Capture the cell that displays the provided text and extract its [x, y] central coordinate. 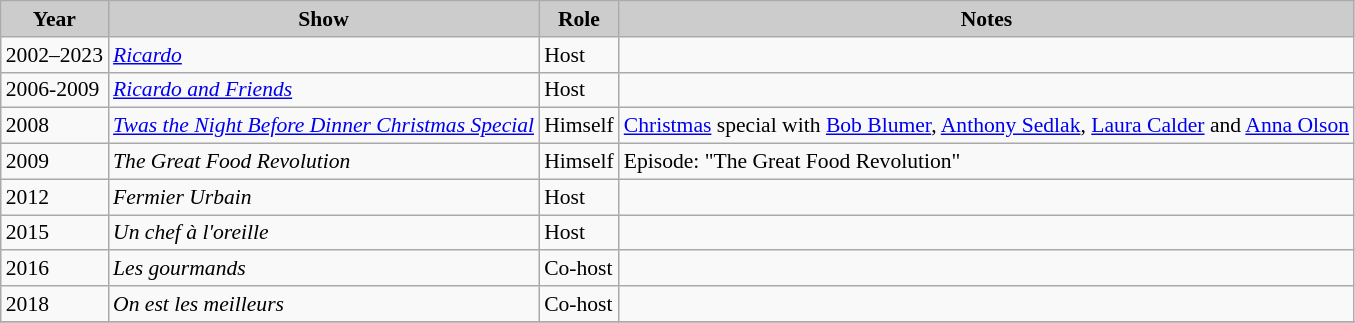
Episode: "The Great Food Revolution" [986, 162]
2012 [54, 197]
Un chef à l'oreille [324, 233]
Twas the Night Before Dinner Christmas Special [324, 126]
Christmas special with Bob Blumer, Anthony Sedlak, Laura Calder and Anna Olson [986, 126]
Les gourmands [324, 269]
2015 [54, 233]
The Great Food Revolution [324, 162]
2002–2023 [54, 55]
Ricardo [324, 55]
On est les meilleurs [324, 304]
2016 [54, 269]
Ricardo and Friends [324, 90]
Role [579, 19]
2006-2009 [54, 90]
Notes [986, 19]
Fermier Urbain [324, 197]
2009 [54, 162]
Year [54, 19]
2008 [54, 126]
2018 [54, 304]
Show [324, 19]
